Detect which cell encompasses the target text, then output its [X, Y] center coordinate. 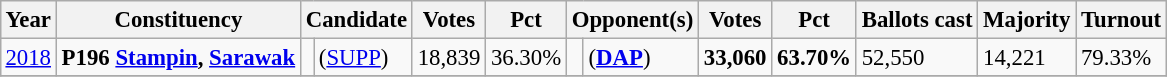
Year [28, 20]
P196 Stampin, Sarawak [178, 57]
2018 [28, 57]
14,221 [1027, 57]
63.70% [814, 57]
Majority [1027, 20]
Candidate [356, 20]
18,839 [448, 57]
(DAP) [640, 57]
(SUPP) [364, 57]
Constituency [178, 20]
33,060 [736, 57]
52,550 [916, 57]
Turnout [1122, 20]
Opponent(s) [632, 20]
36.30% [526, 57]
Ballots cast [916, 20]
79.33% [1122, 57]
